Detect which cell encompasses the target text, then output its (x, y) center coordinate. 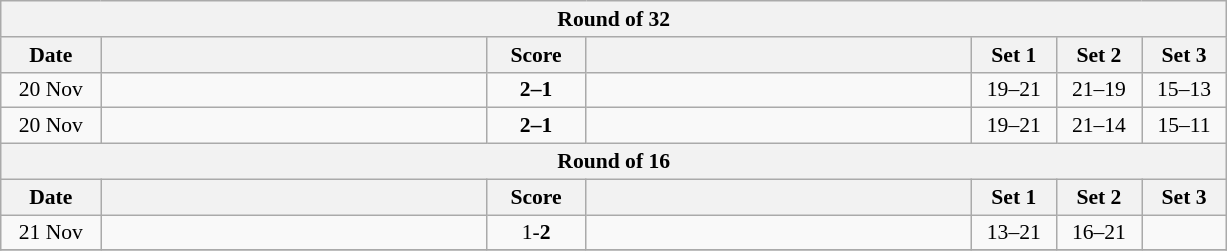
Round of 32 (614, 19)
15–13 (1184, 90)
16–21 (1098, 233)
1-2 (536, 233)
15–11 (1184, 126)
21 Nov (51, 233)
Round of 16 (614, 162)
13–21 (1014, 233)
21–14 (1098, 126)
21–19 (1098, 90)
